Return the [x, y] coordinate for the center point of the cell that contains the specified text.  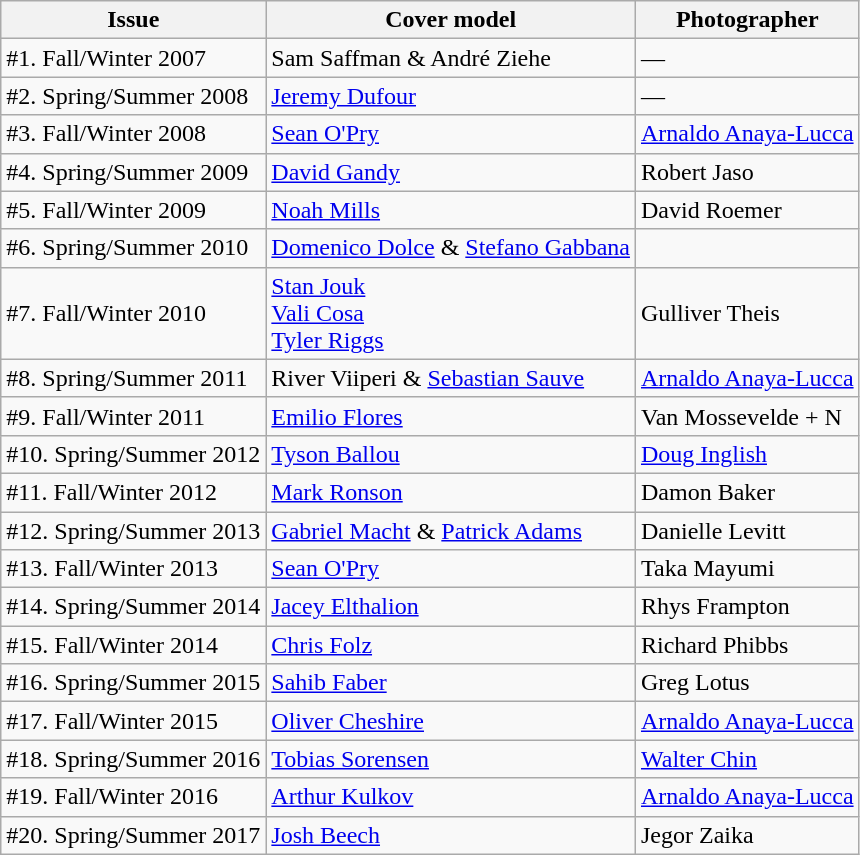
Photographer [747, 20]
Oliver Cheshire [451, 721]
#12. Spring/Summer 2013 [134, 531]
#20. Spring/Summer 2017 [134, 835]
#18. Spring/Summer 2016 [134, 759]
Emilio Flores [451, 416]
#16. Spring/Summer 2015 [134, 683]
Damon Baker [747, 492]
Arthur Kulkov [451, 797]
#8. Spring/Summer 2011 [134, 378]
Greg Lotus [747, 683]
Mark Ronson [451, 492]
#2. Spring/Summer 2008 [134, 96]
Gabriel Macht & Patrick Adams [451, 531]
Noah Mills [451, 210]
Stan JoukVali CosaTyler Riggs [451, 313]
Richard Phibbs [747, 645]
#15. Fall/Winter 2014 [134, 645]
Doug Inglish [747, 454]
#7. Fall/Winter 2010 [134, 313]
River Viiperi & Sebastian Sauve [451, 378]
#19. Fall/Winter 2016 [134, 797]
Tobias Sorensen [451, 759]
Jegor Zaika [747, 835]
Walter Chin [747, 759]
Robert Jaso [747, 172]
#5. Fall/Winter 2009 [134, 210]
Van Mossevelde + N [747, 416]
#9. Fall/Winter 2011 [134, 416]
David Gandy [451, 172]
Tyson Ballou [451, 454]
Domenico Dolce & Stefano Gabbana [451, 248]
Danielle Levitt [747, 531]
David Roemer [747, 210]
Taka Mayumi [747, 569]
Issue [134, 20]
#10. Spring/Summer 2012 [134, 454]
Jacey Elthalion [451, 607]
#4. Spring/Summer 2009 [134, 172]
Chris Folz [451, 645]
#1. Fall/Winter 2007 [134, 58]
#6. Spring/Summer 2010 [134, 248]
Jeremy Dufour [451, 96]
Rhys Frampton [747, 607]
Cover model [451, 20]
Josh Beech [451, 835]
#11. Fall/Winter 2012 [134, 492]
#3. Fall/Winter 2008 [134, 134]
#14. Spring/Summer 2014 [134, 607]
#13. Fall/Winter 2013 [134, 569]
#17. Fall/Winter 2015 [134, 721]
Sam Saffman & André Ziehe [451, 58]
Sahib Faber [451, 683]
Gulliver Theis [747, 313]
